Capture the cell that displays the provided text and extract its (X, Y) central coordinate. 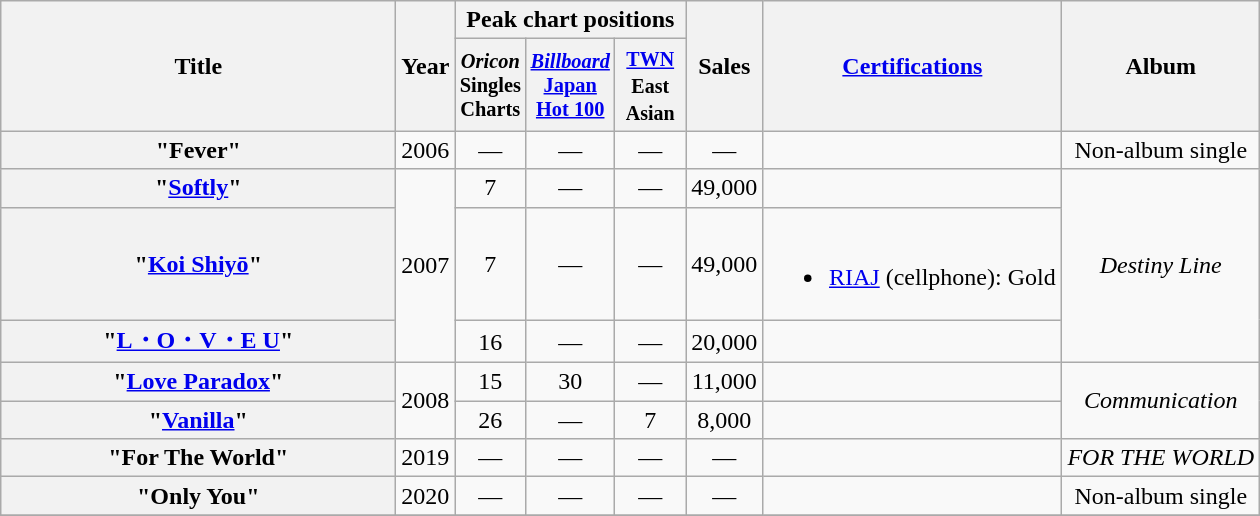
2007 (426, 266)
"Love Paradox" (198, 382)
"L・O・V・E U" (198, 342)
"Koi Shiyō" (198, 264)
30 (570, 382)
FOR THE WORLD (1161, 458)
"Softly" (198, 188)
Year (426, 66)
"Fever" (198, 150)
"Vanilla" (198, 420)
26 (490, 420)
Destiny Line (1161, 266)
Sales (724, 66)
Album (1161, 66)
"Only You" (198, 496)
Billboard Japan Hot 100 (570, 85)
11,000 (724, 382)
2020 (426, 496)
2008 (426, 401)
8,000 (724, 420)
"For The World" (198, 458)
16 (490, 342)
TWN East Asian (650, 85)
2019 (426, 458)
Title (198, 66)
20,000 (724, 342)
15 (490, 382)
2006 (426, 150)
Oricon Singles Charts (490, 85)
Peak chart positions (570, 20)
Certifications (912, 66)
RIAJ (cellphone): Gold (912, 264)
Communication (1161, 401)
